Return [x, y] of the center of cell containing provided text 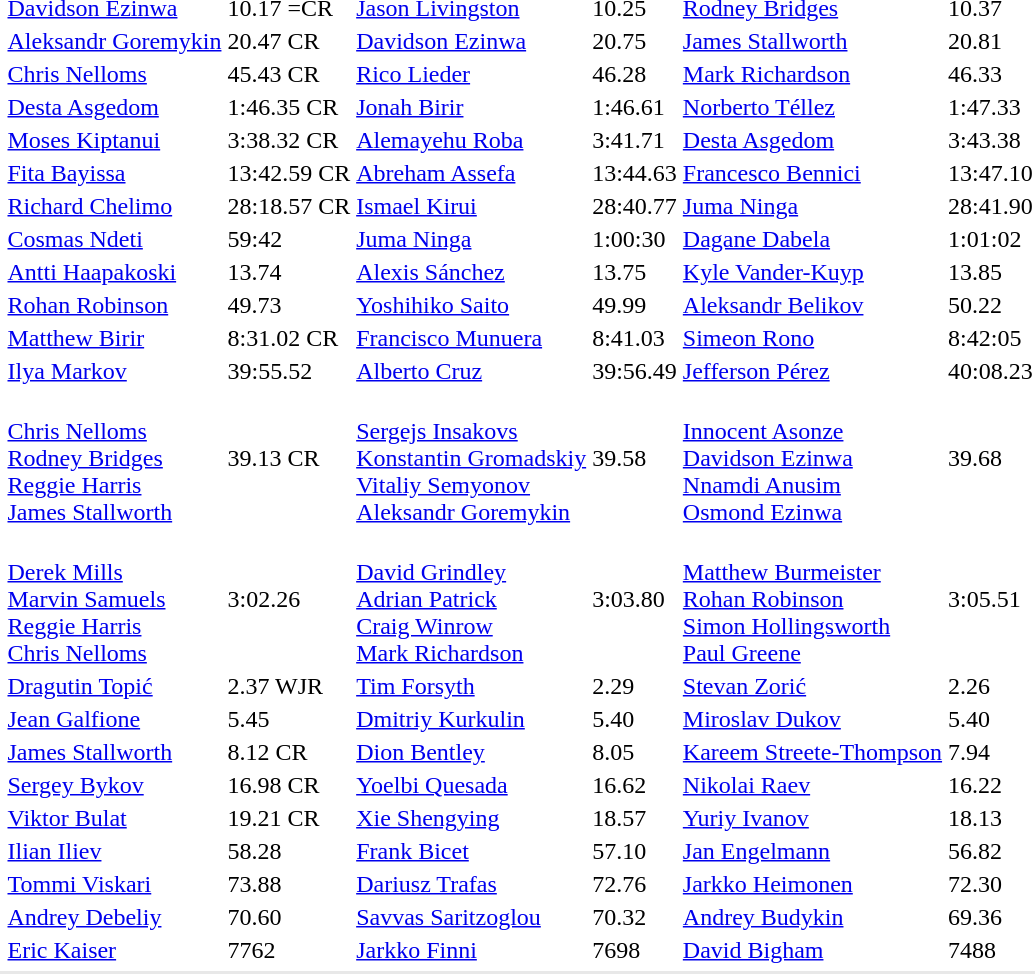
40:08.23 [991, 371]
20.47 CR [289, 41]
Jean Galfione [114, 719]
46.33 [991, 74]
73.88 [289, 884]
Sergejs InsakovsKonstantin GromadskiyVitaliy SemyonovAleksandr Goremykin [472, 458]
Dion Bentley [472, 752]
39:55.52 [289, 371]
69.36 [991, 917]
13.74 [289, 272]
2.29 [635, 686]
39.13 CR [289, 458]
Jarkko Heimonen [812, 884]
Ismael Kirui [472, 206]
Kareem Streete-Thompson [812, 752]
Jarkko Finni [472, 950]
Kyle Vander-Kuyp [812, 272]
20.75 [635, 41]
59:42 [289, 239]
50.22 [991, 305]
8:42:05 [991, 338]
57.10 [635, 851]
Dariusz Trafas [472, 884]
3:41.71 [635, 140]
Chris NellomsRodney BridgesReggie HarrisJames Stallworth [114, 458]
39.68 [991, 458]
39:56.49 [635, 371]
Alemayehu Roba [472, 140]
Francisco Munuera [472, 338]
Yoelbi Quesada [472, 785]
1:01:02 [991, 239]
Chris Nelloms [114, 74]
2.26 [991, 686]
Norberto Téllez [812, 107]
Tim Forsyth [472, 686]
13.85 [991, 272]
16.22 [991, 785]
70.60 [289, 917]
39.58 [635, 458]
Mark Richardson [812, 74]
58.28 [289, 851]
18.13 [991, 818]
Richard Chelimo [114, 206]
Miroslav Dukov [812, 719]
Innocent AsonzeDavidson EzinwaNnamdi AnusimOsmond Ezinwa [812, 458]
20.81 [991, 41]
8:41.03 [635, 338]
Nikolai Raev [812, 785]
Cosmas Ndeti [114, 239]
46.28 [635, 74]
28:41.90 [991, 206]
49.99 [635, 305]
Viktor Bulat [114, 818]
Rohan Robinson [114, 305]
1:46.35 CR [289, 107]
Andrey Debeliy [114, 917]
Jan Engelmann [812, 851]
8.05 [635, 752]
Derek MillsMarvin SamuelsReggie HarrisChris Nelloms [114, 599]
Davidson Ezinwa [472, 41]
18.57 [635, 818]
3:03.80 [635, 599]
Savvas Saritzoglou [472, 917]
3:02.26 [289, 599]
Jefferson Pérez [812, 371]
1:46.61 [635, 107]
Jonah Birir [472, 107]
3:05.51 [991, 599]
Matthew Birir [114, 338]
19.21 CR [289, 818]
Frank Bicet [472, 851]
Antti Haapakoski [114, 272]
72.30 [991, 884]
3:38.32 CR [289, 140]
45.43 CR [289, 74]
1:47.33 [991, 107]
13:47.10 [991, 173]
28:40.77 [635, 206]
Stevan Zorić [812, 686]
Tommi Viskari [114, 884]
Moses Kiptanui [114, 140]
Francesco Bennici [812, 173]
3:43.38 [991, 140]
8:31.02 CR [289, 338]
Yoshihiko Saito [472, 305]
Eric Kaiser [114, 950]
David GrindleyAdrian PatrickCraig WinrowMark Richardson [472, 599]
Ilian Iliev [114, 851]
Dragutin Topić [114, 686]
Rico Lieder [472, 74]
13.75 [635, 272]
56.82 [991, 851]
Abreham Assefa [472, 173]
7698 [635, 950]
Sergey Bykov [114, 785]
Dagane Dabela [812, 239]
13:44.63 [635, 173]
Yuriy Ivanov [812, 818]
Aleksandr Goremykin [114, 41]
5.45 [289, 719]
49.73 [289, 305]
Ilya Markov [114, 371]
Fita Bayissa [114, 173]
Simeon Rono [812, 338]
Matthew BurmeisterRohan RobinsonSimon HollingsworthPaul Greene [812, 599]
28:18.57 CR [289, 206]
13:42.59 CR [289, 173]
Aleksandr Belikov [812, 305]
16.98 CR [289, 785]
Dmitriy Kurkulin [472, 719]
7762 [289, 950]
Andrey Budykin [812, 917]
Xie Shengying [472, 818]
70.32 [635, 917]
1:00:30 [635, 239]
Alexis Sánchez [472, 272]
16.62 [635, 785]
72.76 [635, 884]
7488 [991, 950]
Alberto Cruz [472, 371]
7.94 [991, 752]
David Bigham [812, 950]
2.37 WJR [289, 686]
8.12 CR [289, 752]
